Find where the given text appears and provide that cell's center as [x, y] coordinate. 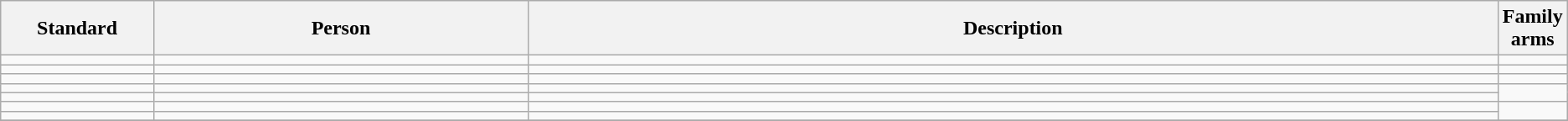
Standard [77, 29]
Person [340, 29]
Family arms [1533, 29]
Description [1013, 29]
